Search for the cell housing the specified text and yield its (X, Y) center coordinate. 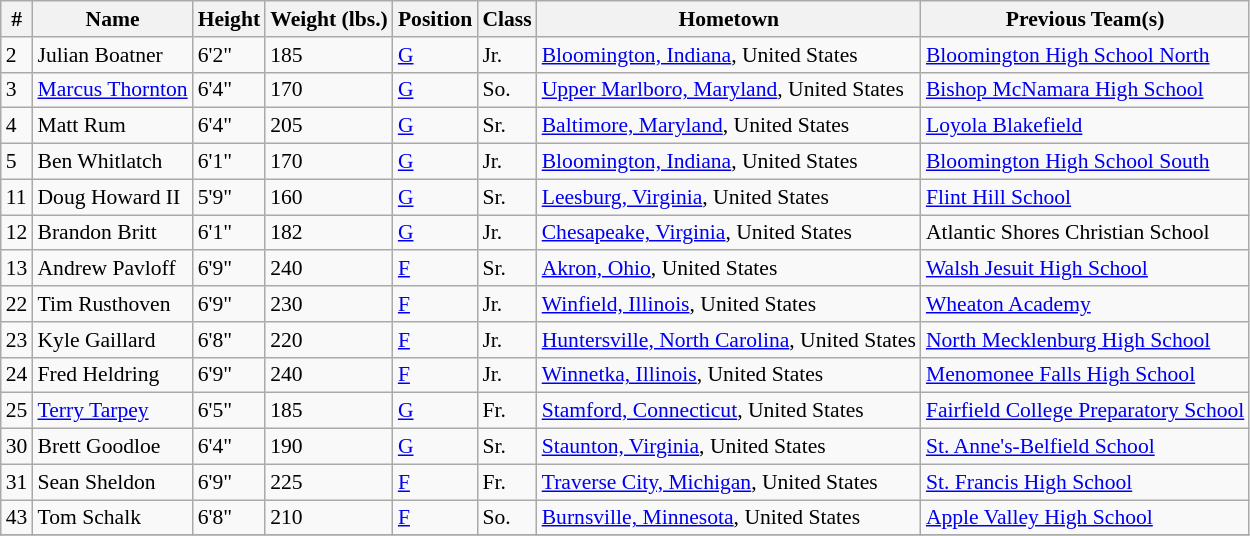
Name (112, 19)
Winnetka, Illinois, United States (729, 375)
Chesapeake, Virginia, United States (729, 233)
Height (229, 19)
6'2" (229, 55)
210 (329, 518)
Walsh Jesuit High School (1085, 269)
Burnsville, Minnesota, United States (729, 518)
205 (329, 126)
25 (17, 411)
43 (17, 518)
Bloomington High School South (1085, 162)
22 (17, 304)
220 (329, 340)
Sean Sheldon (112, 482)
Kyle Gaillard (112, 340)
Class (506, 19)
Matt Rum (112, 126)
Baltimore, Maryland, United States (729, 126)
Leesburg, Virginia, United States (729, 197)
5 (17, 162)
St. Anne's-Belfield School (1085, 447)
North Mecklenburg High School (1085, 340)
Brandon Britt (112, 233)
Staunton, Virginia, United States (729, 447)
13 (17, 269)
230 (329, 304)
Fairfield College Preparatory School (1085, 411)
Winfield, Illinois, United States (729, 304)
Terry Tarpey (112, 411)
St. Francis High School (1085, 482)
Ben Whitlatch (112, 162)
160 (329, 197)
3 (17, 90)
Brett Goodloe (112, 447)
Doug Howard II (112, 197)
Hometown (729, 19)
Traverse City, Michigan, United States (729, 482)
# (17, 19)
6'5" (229, 411)
Julian Boatner (112, 55)
Position (435, 19)
Menomonee Falls High School (1085, 375)
31 (17, 482)
5'9" (229, 197)
4 (17, 126)
Bishop McNamara High School (1085, 90)
Marcus Thornton (112, 90)
Flint Hill School (1085, 197)
182 (329, 233)
Loyola Blakefield (1085, 126)
Fred Heldring (112, 375)
23 (17, 340)
225 (329, 482)
12 (17, 233)
Apple Valley High School (1085, 518)
Huntersville, North Carolina, United States (729, 340)
Weight (lbs.) (329, 19)
Akron, Ohio, United States (729, 269)
Atlantic Shores Christian School (1085, 233)
24 (17, 375)
Upper Marlboro, Maryland, United States (729, 90)
Previous Team(s) (1085, 19)
Tom Schalk (112, 518)
11 (17, 197)
190 (329, 447)
Stamford, Connecticut, United States (729, 411)
Bloomington High School North (1085, 55)
30 (17, 447)
Wheaton Academy (1085, 304)
2 (17, 55)
Andrew Pavloff (112, 269)
Tim Rusthoven (112, 304)
